Output the [x, y] coordinate of the center of the cell containing the given text.  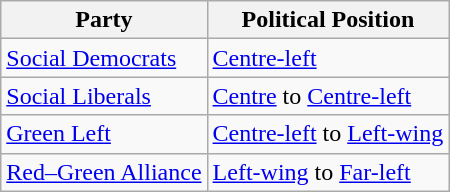
Party [104, 20]
Centre-left to Left-wing [328, 134]
Left-wing to Far-left [328, 172]
Political Position [328, 20]
Green Left [104, 134]
Centre to Centre-left [328, 96]
Centre-left [328, 58]
Red–Green Alliance [104, 172]
Social Liberals [104, 96]
Social Democrats [104, 58]
